Search for the cell housing the specified text and yield its (X, Y) center coordinate. 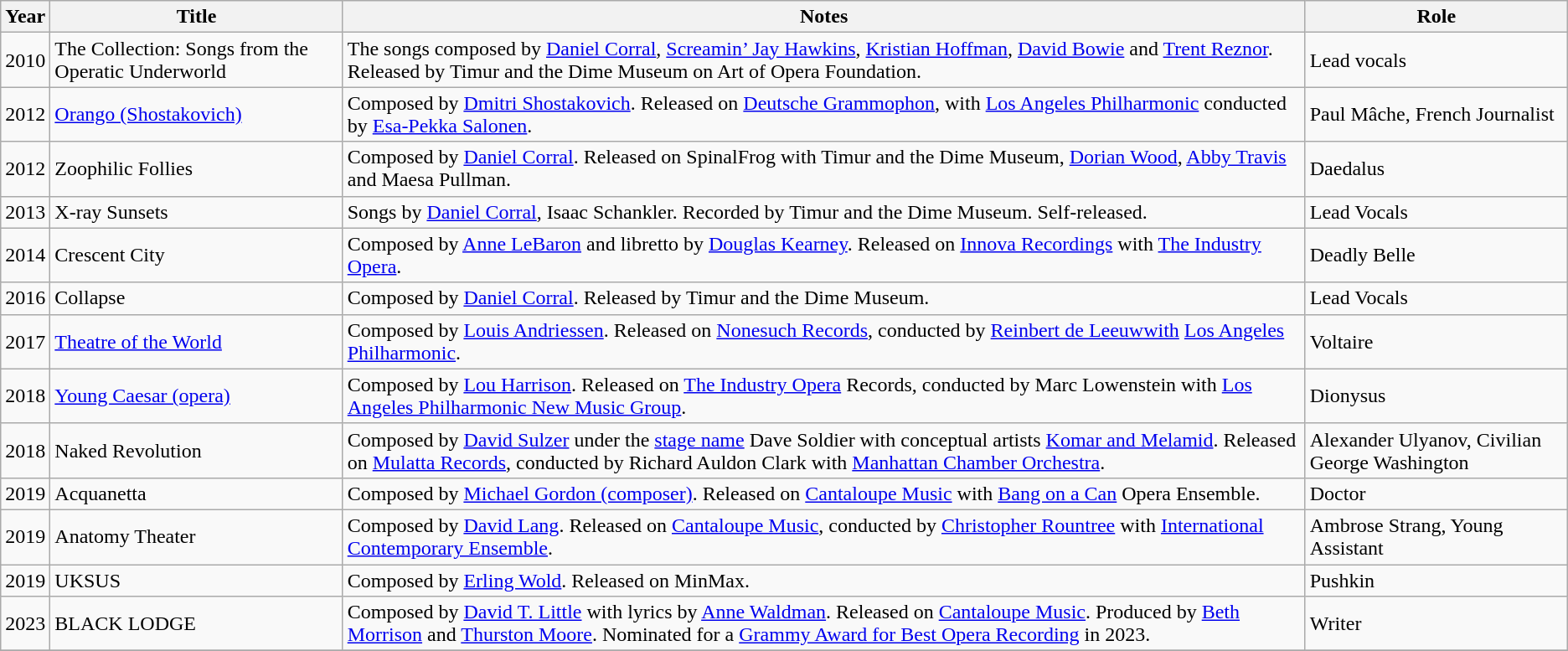
Composed by Louis Andriessen. Released on Nonesuch Records, conducted by Reinbert de Leeuwwith Los Angeles Philharmonic. (824, 342)
X-ray Sunsets (196, 212)
Alexander Ulyanov, Civilian George Washington (1436, 451)
Writer (1436, 623)
Young Caesar (opera) (196, 395)
2014 (25, 255)
Theatre of the World (196, 342)
2017 (25, 342)
2023 (25, 623)
Orango (Shostakovich) (196, 114)
Voltaire (1436, 342)
2013 (25, 212)
Notes (824, 17)
Composed by Erling Wold. Released on MinMax. (824, 581)
The Collection: Songs from the Operatic Underworld (196, 60)
Composed by Dmitri Shostakovich. Released on Deutsche Grammophon, with Los Angeles Philharmonic conducted by Esa-Pekka Salonen. (824, 114)
Composed by Lou Harrison. Released on The Industry Opera Records, conducted by Marc Lowenstein with Los Angeles Philharmonic New Music Group. (824, 395)
Ambrose Strang, Young Assistant (1436, 536)
Composed by Michael Gordon (composer). Released on Cantaloupe Music with Bang on a Can Opera Ensemble. (824, 493)
Daedalus (1436, 169)
BLACK LODGE (196, 623)
2016 (25, 298)
Role (1436, 17)
Deadly Belle (1436, 255)
Acquanetta (196, 493)
Doctor (1436, 493)
Naked Revolution (196, 451)
Crescent City (196, 255)
Zoophilic Follies (196, 169)
2010 (25, 60)
Dionysus (1436, 395)
Pushkin (1436, 581)
Composed by Anne LeBaron and libretto by Douglas Kearney. Released on Innova Recordings with The Industry Opera. (824, 255)
UKSUS (196, 581)
Songs by Daniel Corral, Isaac Schankler. Recorded by Timur and the Dime Museum. Self-released. (824, 212)
Composed by David Lang. Released on Cantaloupe Music, conducted by Christopher Rountree with International Contemporary Ensemble. (824, 536)
Paul Mâche, French Journalist (1436, 114)
Title (196, 17)
Collapse (196, 298)
Composed by Daniel Corral. Released on SpinalFrog with Timur and the Dime Museum, Dorian Wood, Abby Travis and Maesa Pullman. (824, 169)
Lead vocals (1436, 60)
Year (25, 17)
Anatomy Theater (196, 536)
Composed by Daniel Corral. Released by Timur and the Dime Museum. (824, 298)
